Scan for the cell matching the given text and deliver its (x, y) coordinate at center. 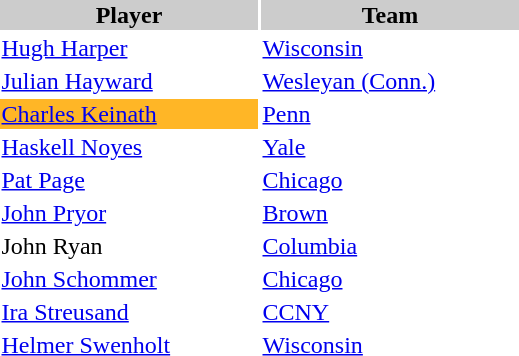
Haskell Noyes (129, 147)
Columbia (390, 246)
John Ryan (129, 246)
CCNY (390, 312)
John Schommer (129, 279)
Penn (390, 114)
Julian Hayward (129, 81)
Brown (390, 213)
Pat Page (129, 180)
Charles Keinath (129, 114)
Yale (390, 147)
Ira Streusand (129, 312)
Wisconsin (390, 48)
Team (390, 15)
John Pryor (129, 213)
Hugh Harper (129, 48)
Player (129, 15)
Wesleyan (Conn.) (390, 81)
